Search for the cell housing the specified text and yield its (x, y) center coordinate. 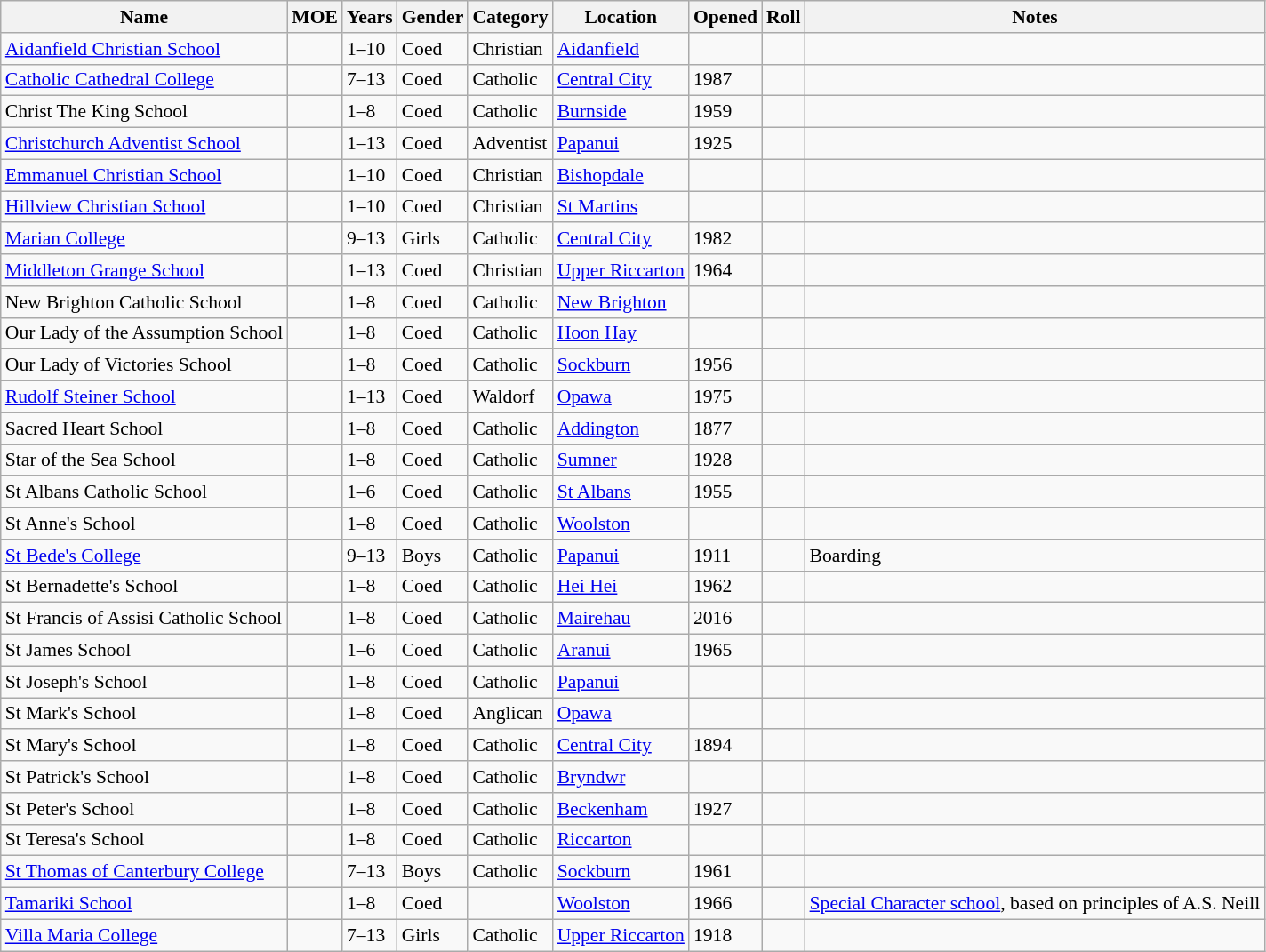
St Albans (621, 492)
1964 (725, 270)
1956 (725, 365)
St Patrick's School (144, 777)
Aidanfield (621, 49)
Bishopdale (621, 175)
Years (370, 17)
Waldorf (510, 397)
St Mark's School (144, 714)
Opened (725, 17)
St Albans Catholic School (144, 492)
1928 (725, 460)
Catholic Cathedral College (144, 80)
Bryndwr (621, 777)
St Francis of Assisi Catholic School (144, 619)
Christchurch Adventist School (144, 144)
Tamariki School (144, 904)
Emmanuel Christian School (144, 175)
Boarding (1035, 556)
St Peter's School (144, 809)
Rudolf Steiner School (144, 397)
1962 (725, 587)
Notes (1035, 17)
Riccarton (621, 840)
Hoon Hay (621, 333)
Our Lady of Victories School (144, 365)
Roll (784, 17)
Christ The King School (144, 112)
St Anne's School (144, 524)
1918 (725, 935)
Hei Hei (621, 587)
Beckenham (621, 809)
1965 (725, 651)
Marian College (144, 239)
1975 (725, 397)
1877 (725, 428)
St Bede's College (144, 556)
1987 (725, 80)
1982 (725, 239)
Category (510, 17)
Middleton Grange School (144, 270)
St James School (144, 651)
New Brighton Catholic School (144, 302)
1955 (725, 492)
St Mary's School (144, 746)
Aranui (621, 651)
Burnside (621, 112)
St Martins (621, 207)
St Thomas of Canterbury College (144, 872)
Adventist (510, 144)
Hillview Christian School (144, 207)
1959 (725, 112)
Villa Maria College (144, 935)
Mairehau (621, 619)
Star of the Sea School (144, 460)
1925 (725, 144)
1894 (725, 746)
Aidanfield Christian School (144, 49)
Gender (433, 17)
1911 (725, 556)
St Bernadette's School (144, 587)
St Teresa's School (144, 840)
Special Character school, based on principles of A.S. Neill (1035, 904)
1961 (725, 872)
1966 (725, 904)
New Brighton (621, 302)
1927 (725, 809)
MOE (315, 17)
2016 (725, 619)
Addington (621, 428)
Location (621, 17)
Anglican (510, 714)
Sacred Heart School (144, 428)
Name (144, 17)
Sumner (621, 460)
St Joseph's School (144, 682)
Our Lady of the Assumption School (144, 333)
